Capture the cell that displays the provided text and extract its (x, y) central coordinate. 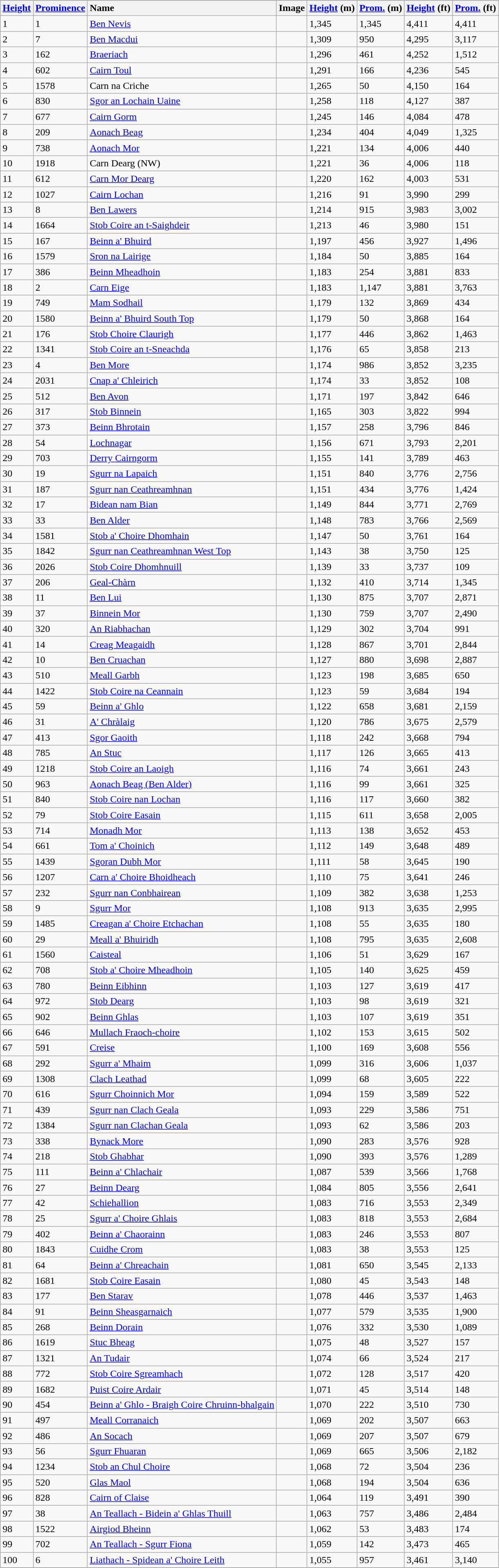
Beinn Bhrotain (182, 427)
258 (381, 427)
3,675 (428, 722)
268 (60, 1327)
3,605 (428, 1079)
30 (17, 474)
Carn Eige (182, 287)
94 (17, 1467)
23 (17, 365)
456 (381, 241)
93 (17, 1451)
Mullach Fraoch-choire (182, 1032)
84 (17, 1312)
232 (60, 892)
404 (381, 132)
Beinn Dorain (182, 1327)
3,486 (428, 1513)
1,245 (332, 117)
Stob Coire an t-Saighdeir (182, 225)
Beinn Mheadhoin (182, 272)
3,589 (428, 1094)
Stob a' Choire Dhomhain (182, 536)
3,625 (428, 970)
3,606 (428, 1063)
1,220 (332, 179)
Ben Macdui (182, 39)
317 (60, 411)
3,885 (428, 256)
43 (17, 675)
Monadh Mor (182, 830)
3,796 (428, 427)
913 (381, 908)
844 (381, 505)
1485 (60, 923)
440 (475, 148)
679 (475, 1435)
218 (60, 1156)
Sgurr nan Ceathreamhnan (182, 489)
1,424 (475, 489)
957 (381, 1560)
3,002 (475, 210)
3,681 (428, 707)
1,496 (475, 241)
3,698 (428, 660)
67 (17, 1048)
Cnap a' Chleirich (182, 380)
671 (381, 442)
1234 (60, 1467)
187 (60, 489)
1,112 (332, 846)
1,084 (332, 1188)
1207 (60, 877)
994 (475, 411)
2,133 (475, 1265)
591 (60, 1048)
3,858 (428, 349)
2,769 (475, 505)
44 (17, 691)
2,569 (475, 520)
1,265 (332, 86)
772 (60, 1374)
807 (475, 1234)
520 (60, 1482)
3,140 (475, 1560)
169 (381, 1048)
3,641 (428, 877)
26 (17, 411)
1027 (60, 194)
1,089 (475, 1327)
Stob Coire nan Lochan (182, 799)
3,514 (428, 1389)
236 (475, 1467)
4,236 (428, 70)
1,512 (475, 55)
1,768 (475, 1172)
Image (292, 8)
1,100 (332, 1048)
254 (381, 272)
3,545 (428, 1265)
Liathach - Spidean a' Choire Leith (182, 1560)
3,665 (428, 753)
463 (475, 458)
636 (475, 1482)
Glas Maol (182, 1482)
Lochnagar (182, 442)
1,296 (332, 55)
Stob a' Choire Mheadhoin (182, 970)
579 (381, 1312)
128 (381, 1374)
4,150 (428, 86)
Cairn Lochan (182, 194)
4,003 (428, 179)
1,184 (332, 256)
Carn a' Choire Bhoidheach (182, 877)
332 (381, 1327)
Stob Choire Claurigh (182, 334)
142 (381, 1544)
146 (381, 117)
Geal-Chàrn (182, 582)
611 (381, 815)
602 (60, 70)
202 (381, 1420)
Beinn a' Chreachain (182, 1265)
299 (475, 194)
3,668 (428, 738)
1341 (60, 349)
3,983 (428, 210)
1681 (60, 1281)
15 (17, 241)
An Tudair (182, 1358)
1,076 (332, 1327)
459 (475, 970)
Ben Alder (182, 520)
1581 (60, 536)
1422 (60, 691)
616 (60, 1094)
661 (60, 846)
794 (475, 738)
2,684 (475, 1219)
702 (60, 1544)
1,149 (332, 505)
1,037 (475, 1063)
1,155 (332, 458)
795 (381, 939)
1,109 (332, 892)
3,869 (428, 303)
612 (60, 179)
3,789 (428, 458)
71 (17, 1110)
3,537 (428, 1296)
92 (17, 1435)
292 (60, 1063)
Aonach Beag (182, 132)
785 (60, 753)
85 (17, 1327)
Bidean nam Bian (182, 505)
Height (m) (332, 8)
780 (60, 986)
1439 (60, 861)
Ben Nevis (182, 24)
1,080 (332, 1281)
708 (60, 970)
3,491 (428, 1498)
3,510 (428, 1405)
902 (60, 1017)
209 (60, 132)
1619 (60, 1343)
4,084 (428, 117)
665 (381, 1451)
3,543 (428, 1281)
373 (60, 427)
3 (17, 55)
Derry Cairngorm (182, 458)
Creag Meagaidh (182, 644)
316 (381, 1063)
5 (17, 86)
39 (17, 613)
Airgiod Bheinn (182, 1529)
108 (475, 380)
Stob Ghabhar (182, 1156)
111 (60, 1172)
703 (60, 458)
3,766 (428, 520)
41 (17, 644)
2,490 (475, 613)
Aonach Beag (Ben Alder) (182, 784)
783 (381, 520)
159 (381, 1094)
18 (17, 287)
76 (17, 1188)
915 (381, 210)
2,349 (475, 1203)
Cuidhe Crom (182, 1250)
1,105 (332, 970)
1,111 (332, 861)
1,325 (475, 132)
867 (381, 644)
Ben Cruachan (182, 660)
502 (475, 1032)
677 (60, 117)
3,763 (475, 287)
153 (381, 1032)
24 (17, 380)
1,157 (332, 427)
556 (475, 1048)
3,117 (475, 39)
132 (381, 303)
3,927 (428, 241)
3,648 (428, 846)
2,182 (475, 1451)
Beinn a' Chaorainn (182, 1234)
83 (17, 1296)
13 (17, 210)
242 (381, 738)
4,127 (428, 101)
Stob Coire an t-Sneachda (182, 349)
1,081 (332, 1265)
2,756 (475, 474)
Sgurr Mor (182, 908)
Prominence (60, 8)
1,063 (332, 1513)
1,122 (332, 707)
Braeriach (182, 55)
Beinn a' Bhuird (182, 241)
1,253 (475, 892)
3,483 (428, 1529)
Sgurr Choinnich Mor (182, 1094)
786 (381, 722)
140 (381, 970)
Carn Mor Dearg (182, 179)
100 (17, 1560)
986 (381, 365)
Beinn a' Ghlo - Braigh Coire Chruinn-bhalgain (182, 1405)
Sgurr nan Clach Geala (182, 1110)
1579 (60, 256)
1,127 (332, 660)
1,070 (332, 1405)
1,129 (332, 629)
134 (381, 148)
Beinn a' Ghlo (182, 707)
1843 (60, 1250)
Binnein Mor (182, 613)
73 (17, 1141)
875 (381, 598)
4,252 (428, 55)
Sgoran Dubh Mor (182, 861)
87 (17, 1358)
2,887 (475, 660)
1,120 (332, 722)
658 (381, 707)
3,652 (428, 830)
1,117 (332, 753)
486 (60, 1435)
1918 (60, 163)
177 (60, 1296)
3,737 (428, 567)
Beinn Eibhinn (182, 986)
3,556 (428, 1188)
2,159 (475, 707)
Beinn Dearg (182, 1188)
190 (475, 861)
An Teallach - Bidein a' Ghlas Thuill (182, 1513)
Puist Coire Ardair (182, 1389)
49 (17, 769)
3,714 (428, 582)
478 (475, 117)
390 (475, 1498)
3,868 (428, 318)
217 (475, 1358)
Stob Coire Sgreamhach (182, 1374)
89 (17, 1389)
86 (17, 1343)
3,862 (428, 334)
1,165 (332, 411)
393 (381, 1156)
Height (ft) (428, 8)
2,641 (475, 1188)
Sgurr a' Choire Ghlais (182, 1219)
Carn Dearg (NW) (182, 163)
3,461 (428, 1560)
2,201 (475, 442)
1,213 (332, 225)
243 (475, 769)
1,234 (332, 132)
1664 (60, 225)
3,517 (428, 1374)
1,102 (332, 1032)
3,645 (428, 861)
82 (17, 1281)
Meall Garbh (182, 675)
1,062 (332, 1529)
1,139 (332, 567)
141 (381, 458)
3,527 (428, 1343)
1578 (60, 86)
1,291 (332, 70)
1580 (60, 318)
1,258 (332, 101)
An Riabhachan (182, 629)
991 (475, 629)
Ben Lawers (182, 210)
3,990 (428, 194)
Sron na Lairige (182, 256)
1,128 (332, 644)
1,074 (332, 1358)
439 (60, 1110)
1,055 (332, 1560)
70 (17, 1094)
1,900 (475, 1312)
1,309 (332, 39)
1,132 (332, 582)
2026 (60, 567)
489 (475, 846)
465 (475, 1544)
420 (475, 1374)
3,704 (428, 629)
1,216 (332, 194)
1,094 (332, 1094)
338 (60, 1141)
207 (381, 1435)
757 (381, 1513)
805 (381, 1188)
3,473 (428, 1544)
Sgurr Fhuaran (182, 1451)
950 (381, 39)
3,660 (428, 799)
Stob Coire na Ceannain (182, 691)
Ben Starav (182, 1296)
846 (475, 427)
3,566 (428, 1172)
716 (381, 1203)
Stob Coire an Laoigh (182, 769)
512 (60, 396)
3,638 (428, 892)
1,148 (332, 520)
3,530 (428, 1327)
663 (475, 1420)
Cairn Gorm (182, 117)
2,844 (475, 644)
2,608 (475, 939)
Sgurr a' Mhaim (182, 1063)
63 (17, 986)
77 (17, 1203)
402 (60, 1234)
751 (475, 1110)
151 (475, 225)
96 (17, 1498)
28 (17, 442)
80 (17, 1250)
Sgor Gaoith (182, 738)
417 (475, 986)
351 (475, 1017)
Aonach Mor (182, 148)
Name (182, 8)
303 (381, 411)
1,087 (332, 1172)
Ben Lui (182, 598)
1218 (60, 769)
Meall a' Bhuiridh (182, 939)
3,701 (428, 644)
3,684 (428, 691)
Stob Binnein (182, 411)
Beinn Sheasgarnaich (182, 1312)
Ben Avon (182, 396)
1,078 (332, 1296)
206 (60, 582)
2031 (60, 380)
109 (475, 567)
3,980 (428, 225)
Creagan a' Choire Etchachan (182, 923)
3,822 (428, 411)
828 (60, 1498)
149 (381, 846)
1842 (60, 551)
3,658 (428, 815)
21 (17, 334)
1,110 (332, 877)
1,176 (332, 349)
1,289 (475, 1156)
157 (475, 1343)
928 (475, 1141)
1,143 (332, 551)
52 (17, 815)
An Socach (182, 1435)
880 (381, 660)
972 (60, 1001)
176 (60, 334)
818 (381, 1219)
1560 (60, 955)
2,484 (475, 1513)
1,071 (332, 1389)
714 (60, 830)
166 (381, 70)
453 (475, 830)
60 (17, 939)
An Stuc (182, 753)
203 (475, 1125)
Prom. (m) (381, 8)
2,005 (475, 815)
545 (475, 70)
Stob Coire Dhomhnuill (182, 567)
759 (381, 613)
1,059 (332, 1544)
174 (475, 1529)
1,115 (332, 815)
Mam Sodhail (182, 303)
78 (17, 1219)
3,615 (428, 1032)
197 (381, 396)
Stob an Chul Choire (182, 1467)
1,113 (332, 830)
1,072 (332, 1374)
40 (17, 629)
4,295 (428, 39)
A' Chràlaig (182, 722)
1384 (60, 1125)
386 (60, 272)
88 (17, 1374)
Caisteal (182, 955)
198 (381, 675)
57 (17, 892)
4,049 (428, 132)
119 (381, 1498)
32 (17, 505)
Ben More (182, 365)
3,535 (428, 1312)
Sgurr nan Clachan Geala (182, 1125)
539 (381, 1172)
Beinn a' Bhuird South Top (182, 318)
3,524 (428, 1358)
Beinn a' Chlachair (182, 1172)
1321 (60, 1358)
47 (17, 738)
1522 (60, 1529)
1,197 (332, 241)
Schiehallion (182, 1203)
Sgurr nan Conbhairean (182, 892)
302 (381, 629)
522 (475, 1094)
3,608 (428, 1048)
126 (381, 753)
2,871 (475, 598)
510 (60, 675)
Height (17, 8)
95 (17, 1482)
An Teallach - Sgurr Fiona (182, 1544)
Clach Leathad (182, 1079)
117 (381, 799)
2,995 (475, 908)
1,156 (332, 442)
Creise (182, 1048)
461 (381, 55)
320 (60, 629)
738 (60, 148)
97 (17, 1513)
283 (381, 1141)
22 (17, 349)
Meall Corranaich (182, 1420)
387 (475, 101)
410 (381, 582)
107 (381, 1017)
1,075 (332, 1343)
531 (475, 179)
90 (17, 1405)
830 (60, 101)
16 (17, 256)
1,077 (332, 1312)
Prom. (ft) (475, 8)
Cairn Toul (182, 70)
497 (60, 1420)
749 (60, 303)
Tom a' Choinich (182, 846)
1,064 (332, 1498)
229 (381, 1110)
35 (17, 551)
321 (475, 1001)
1,171 (332, 396)
Stob Dearg (182, 1001)
61 (17, 955)
127 (381, 986)
1,118 (332, 738)
Cairn of Claise (182, 1498)
12 (17, 194)
Beinn Ghlas (182, 1017)
213 (475, 349)
1,106 (332, 955)
730 (475, 1405)
81 (17, 1265)
3,235 (475, 365)
3,842 (428, 396)
Carn na Criche (182, 86)
325 (475, 784)
20 (17, 318)
34 (17, 536)
3,506 (428, 1451)
Bynack More (182, 1141)
3,771 (428, 505)
3,629 (428, 955)
1682 (60, 1389)
138 (381, 830)
963 (60, 784)
2,579 (475, 722)
3,685 (428, 675)
Stuc Bheag (182, 1343)
833 (475, 272)
Sgurr nan Ceathreamhnan West Top (182, 551)
180 (475, 923)
3,793 (428, 442)
3,750 (428, 551)
Sgor an Lochain Uaine (182, 101)
1,177 (332, 334)
69 (17, 1079)
454 (60, 1405)
1308 (60, 1079)
3,761 (428, 536)
Sgurr na Lapaich (182, 474)
1,214 (332, 210)
